Return [X, Y] of the center of cell containing provided text 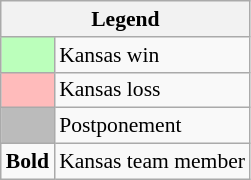
Bold [28, 162]
Kansas win [152, 55]
Kansas loss [152, 90]
Legend [126, 19]
Kansas team member [152, 162]
Postponement [152, 126]
